Detect which cell encompasses the target text, then output its (X, Y) center coordinate. 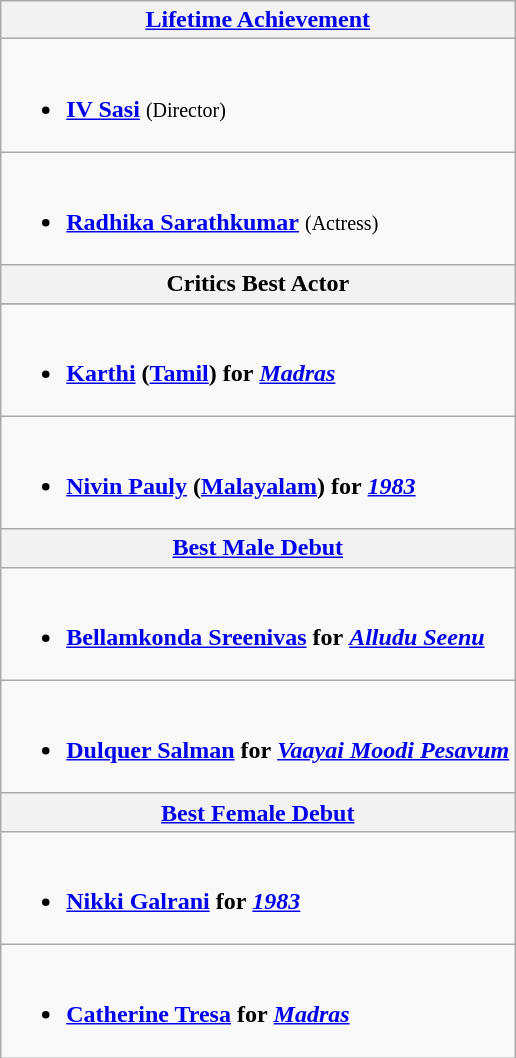
Dulquer Salman for Vaayai Moodi Pesavum (258, 736)
Best Female Debut (258, 812)
Critics Best Actor (258, 284)
Best Male Debut (258, 548)
Catherine Tresa for Madras (258, 1000)
Nivin Pauly (Malayalam) for 1983 (258, 472)
Lifetime Achievement (258, 20)
IV Sasi (Director) (258, 96)
Bellamkonda Sreenivas for Alludu Seenu (258, 624)
Nikki Galrani for 1983 (258, 888)
Radhika Sarathkumar (Actress) (258, 208)
Karthi (Tamil) for Madras (258, 360)
